Find where the given text appears and provide that cell's center as [x, y] coordinate. 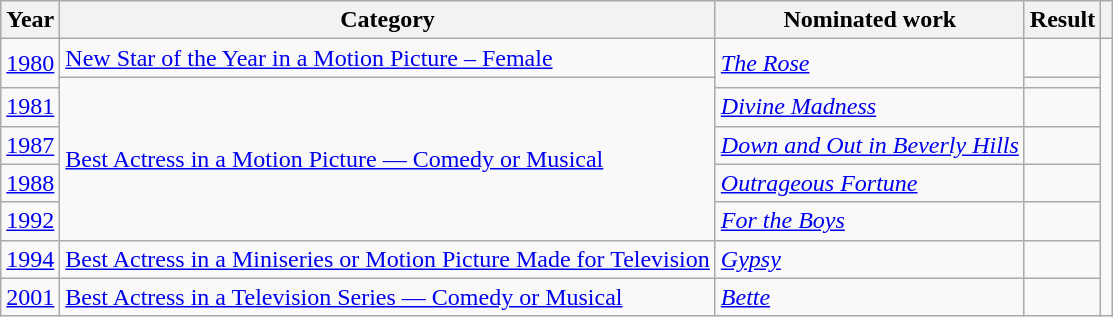
New Star of the Year in a Motion Picture – Female [388, 58]
1992 [30, 221]
Best Actress in a Television Series — Comedy or Musical [388, 297]
Result [1062, 20]
The Rose [870, 64]
1987 [30, 145]
1994 [30, 259]
Down and Out in Beverly Hills [870, 145]
Category [388, 20]
1981 [30, 107]
Nominated work [870, 20]
For the Boys [870, 221]
Bette [870, 297]
Best Actress in a Motion Picture — Comedy or Musical [388, 158]
Divine Madness [870, 107]
Gypsy [870, 259]
Outrageous Fortune [870, 183]
Best Actress in a Miniseries or Motion Picture Made for Television [388, 259]
1980 [30, 64]
1988 [30, 183]
2001 [30, 297]
Year [30, 20]
